Locate the cell with the specified text and output its [x, y] center coordinate. 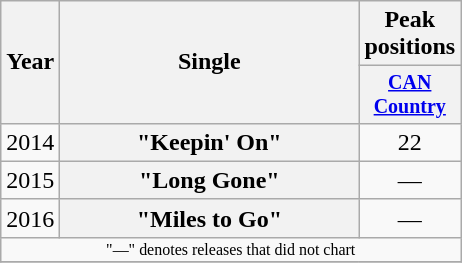
2016 [30, 218]
Year [30, 62]
"—" denotes releases that did not chart [231, 249]
Peakpositions [410, 34]
"Long Gone" [210, 180]
22 [410, 142]
2015 [30, 180]
Single [210, 62]
CANCountry [410, 94]
"Miles to Go" [210, 218]
2014 [30, 142]
"Keepin' On" [210, 142]
